Provide the (x, y) coordinate of the cell's center where the given text is located.  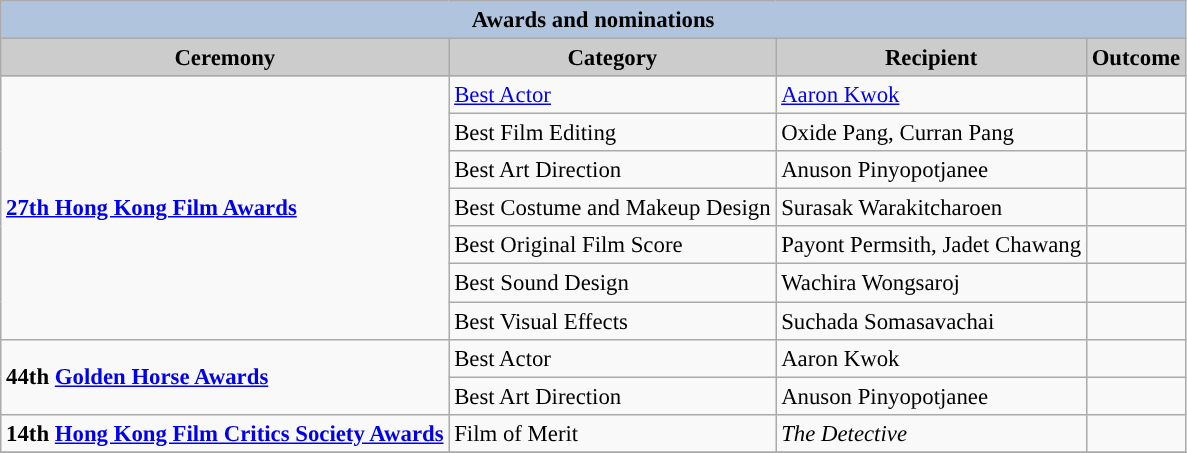
Suchada Somasavachai (932, 321)
Best Sound Design (612, 283)
Film of Merit (612, 433)
Recipient (932, 58)
Best Original Film Score (612, 245)
27th Hong Kong Film Awards (225, 208)
Outcome (1136, 58)
14th Hong Kong Film Critics Society Awards (225, 433)
Surasak Warakitcharoen (932, 208)
Best Costume and Makeup Design (612, 208)
Best Visual Effects (612, 321)
Category (612, 58)
The Detective (932, 433)
44th Golden Horse Awards (225, 376)
Best Film Editing (612, 133)
Wachira Wongsaroj (932, 283)
Awards and nominations (594, 20)
Ceremony (225, 58)
Payont Permsith, Jadet Chawang (932, 245)
Oxide Pang, Curran Pang (932, 133)
